Capture the cell that displays the provided text and extract its [x, y] central coordinate. 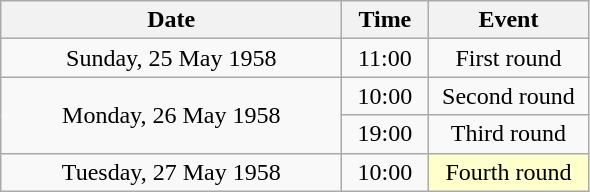
Fourth round [508, 172]
Tuesday, 27 May 1958 [172, 172]
Third round [508, 134]
Second round [508, 96]
11:00 [385, 58]
Date [172, 20]
Event [508, 20]
19:00 [385, 134]
Sunday, 25 May 1958 [172, 58]
Time [385, 20]
First round [508, 58]
Monday, 26 May 1958 [172, 115]
